Output the (X, Y) coordinate of the center of the cell containing the given text.  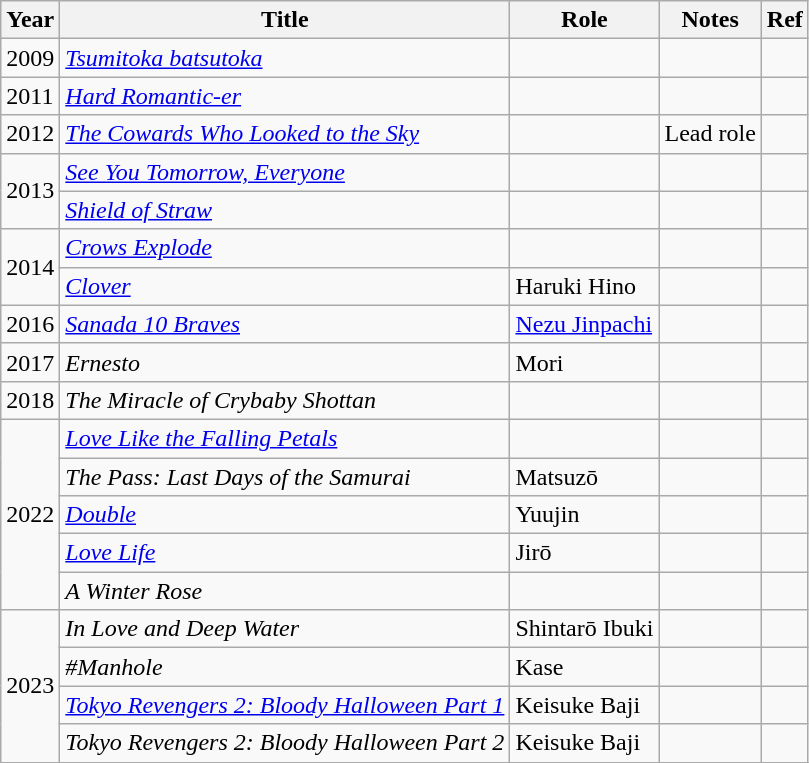
The Miracle of Crybaby Shottan (285, 400)
Ernesto (285, 362)
2016 (30, 324)
Ref (784, 20)
The Pass: Last Days of the Samurai (285, 477)
2009 (30, 58)
Love Like the Falling Petals (285, 438)
2018 (30, 400)
Year (30, 20)
Haruki Hino (584, 286)
2023 (30, 686)
Crows Explode (285, 248)
Notes (710, 20)
Shintarō Ibuki (584, 629)
A Winter Rose (285, 591)
2013 (30, 191)
Role (584, 20)
2012 (30, 134)
Sanada 10 Braves (285, 324)
Nezu Jinpachi (584, 324)
2014 (30, 267)
Mori (584, 362)
Tsumitoka batsutoka (285, 58)
The Cowards Who Looked to the Sky (285, 134)
Matsuzō (584, 477)
Shield of Straw (285, 210)
2017 (30, 362)
In Love and Deep Water (285, 629)
Hard Romantic-er (285, 96)
Lead role (710, 134)
2011 (30, 96)
Love Life (285, 553)
Jirō (584, 553)
Kase (584, 667)
Title (285, 20)
2022 (30, 514)
Double (285, 515)
Yuujin (584, 515)
#Manhole (285, 667)
Tokyo Revengers 2: Bloody Halloween Part 2 (285, 743)
Clover (285, 286)
See You Tomorrow, Everyone (285, 172)
Tokyo Revengers 2: Bloody Halloween Part 1 (285, 705)
